Determine the (x, y) coordinate at the center of the cell enclosing the given text.  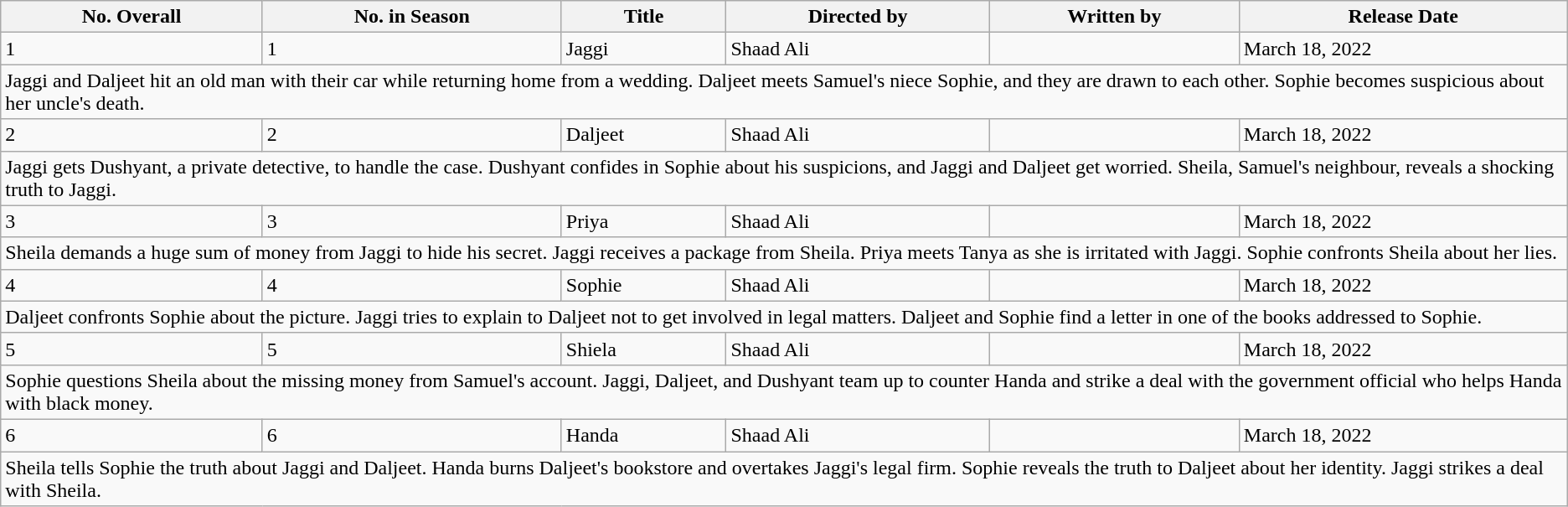
Priya (643, 221)
Handa (643, 435)
Release Date (1403, 17)
Shiela (643, 349)
Directed by (858, 17)
Daljeet (643, 135)
Written by (1114, 17)
Jaggi (643, 49)
Sophie (643, 285)
Title (643, 17)
No. in Season (412, 17)
No. Overall (132, 17)
